Search for the cell housing the specified text and yield its [x, y] center coordinate. 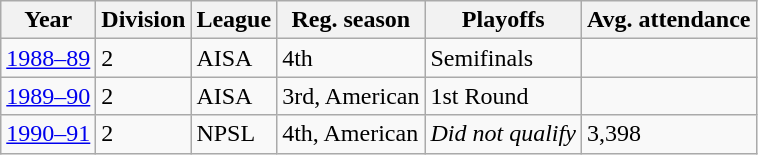
3rd, American [351, 96]
Did not qualify [503, 134]
3,398 [668, 134]
NPSL [234, 134]
1990–91 [48, 134]
League [234, 20]
Reg. season [351, 20]
4th, American [351, 134]
4th [351, 58]
1989–90 [48, 96]
1st Round [503, 96]
1988–89 [48, 58]
Year [48, 20]
Division [144, 20]
Avg. attendance [668, 20]
Playoffs [503, 20]
Semifinals [503, 58]
